Search for the cell housing the specified text and yield its (x, y) center coordinate. 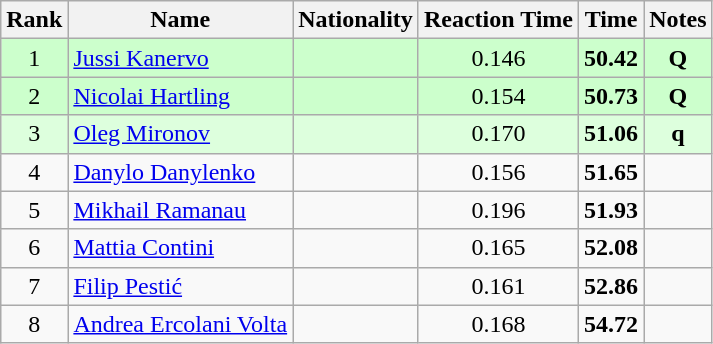
0.156 (498, 172)
0.168 (498, 324)
50.73 (612, 96)
Mattia Contini (180, 248)
5 (34, 210)
Nationality (356, 20)
0.170 (498, 134)
4 (34, 172)
0.146 (498, 58)
Oleg Mironov (180, 134)
51.93 (612, 210)
Reaction Time (498, 20)
52.86 (612, 286)
2 (34, 96)
6 (34, 248)
Name (180, 20)
Filip Pestić (180, 286)
0.196 (498, 210)
Mikhail Ramanau (180, 210)
51.06 (612, 134)
50.42 (612, 58)
51.65 (612, 172)
0.154 (498, 96)
Rank (34, 20)
Nicolai Hartling (180, 96)
Jussi Kanervo (180, 58)
Notes (678, 20)
52.08 (612, 248)
7 (34, 286)
0.165 (498, 248)
54.72 (612, 324)
3 (34, 134)
Danylo Danylenko (180, 172)
8 (34, 324)
Andrea Ercolani Volta (180, 324)
Time (612, 20)
0.161 (498, 286)
1 (34, 58)
q (678, 134)
